From the cell containing the given text, extract its center point as [x, y] coordinate. 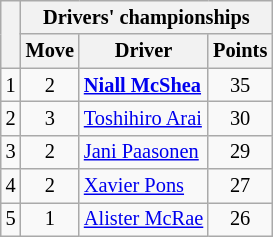
Driver [144, 51]
Xavier Pons [144, 186]
30 [240, 118]
Points [240, 51]
29 [240, 152]
Drivers' championships [147, 17]
26 [240, 219]
Toshihiro Arai [144, 118]
Jani Paasonen [144, 152]
Alister McRae [144, 219]
27 [240, 186]
35 [240, 85]
Move [50, 51]
Niall McShea [144, 85]
4 [11, 186]
5 [11, 219]
